For the text-containing cell, return its midpoint in (X, Y) coordinate format. 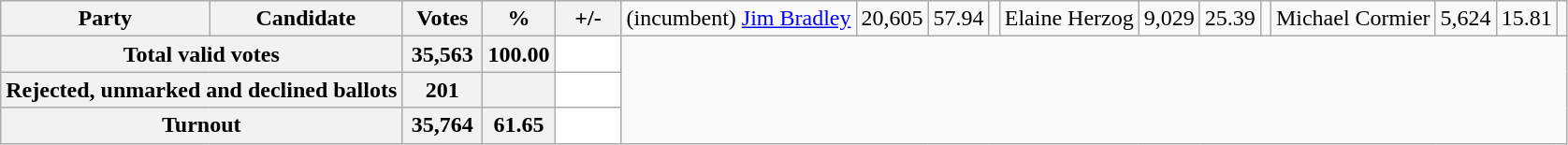
35,764 (443, 125)
% (518, 19)
Total valid votes (202, 54)
Rejected, unmarked and declined ballots (202, 90)
15.81 (1527, 19)
100.00 (518, 54)
25.39 (1229, 19)
Votes (443, 19)
Party (105, 19)
9,029 (1169, 19)
57.94 (958, 19)
Michael Cormier (1353, 19)
+/- (588, 19)
Turnout (202, 125)
Candidate (306, 19)
201 (443, 90)
5,624 (1465, 19)
61.65 (518, 125)
Elaine Herzog (1068, 19)
(incumbent) Jim Bradley (739, 19)
35,563 (443, 54)
20,605 (893, 19)
